Output the [X, Y] coordinate of the center of the cell containing the given text.  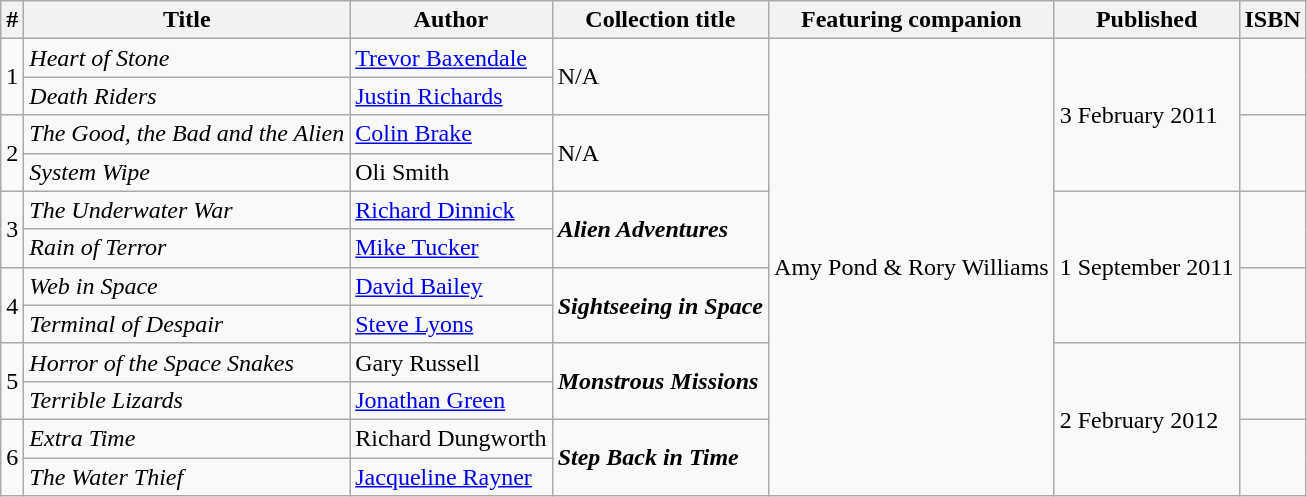
Terminal of Despair [187, 324]
Mike Tucker [451, 248]
Oli Smith [451, 172]
2 [12, 153]
Trevor Baxendale [451, 58]
Published [1146, 20]
Colin Brake [451, 134]
Richard Dinnick [451, 210]
Collection title [660, 20]
Author [451, 20]
The Water Thief [187, 477]
Justin Richards [451, 96]
Extra Time [187, 438]
ISBN [1272, 20]
Amy Pond & Rory Williams [912, 268]
3 February 2011 [1146, 115]
Jonathan Green [451, 400]
Richard Dungworth [451, 438]
2 February 2012 [1146, 419]
6 [12, 457]
Step Back in Time [660, 457]
Web in Space [187, 286]
5 [12, 381]
Featuring companion [912, 20]
Terrible Lizards [187, 400]
Rain of Terror [187, 248]
1 September 2011 [1146, 267]
4 [12, 305]
David Bailey [451, 286]
Jacqueline Rayner [451, 477]
Death Riders [187, 96]
1 [12, 77]
Heart of Stone [187, 58]
# [12, 20]
System Wipe [187, 172]
Alien Adventures [660, 229]
Horror of the Space Snakes [187, 362]
Title [187, 20]
Sightseeing in Space [660, 305]
Steve Lyons [451, 324]
The Underwater War [187, 210]
Monstrous Missions [660, 381]
The Good, the Bad and the Alien [187, 134]
Gary Russell [451, 362]
3 [12, 229]
